Return the [X, Y] coordinate for the center point of the cell that contains the specified text.  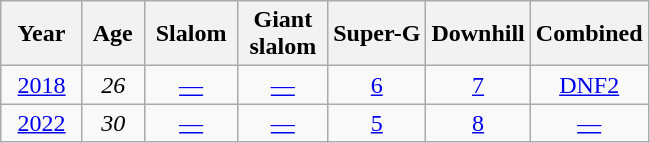
Giant slalom [283, 34]
Age [113, 34]
2022 [42, 123]
2018 [42, 85]
8 [478, 123]
Combined [589, 34]
Super-G [377, 34]
5 [377, 123]
Downhill [478, 34]
30 [113, 123]
Slalom [191, 34]
DNF2 [589, 85]
Year [42, 34]
6 [377, 85]
26 [113, 85]
7 [478, 85]
